Return the (X, Y) coordinate for the center point of the cell that contains the specified text.  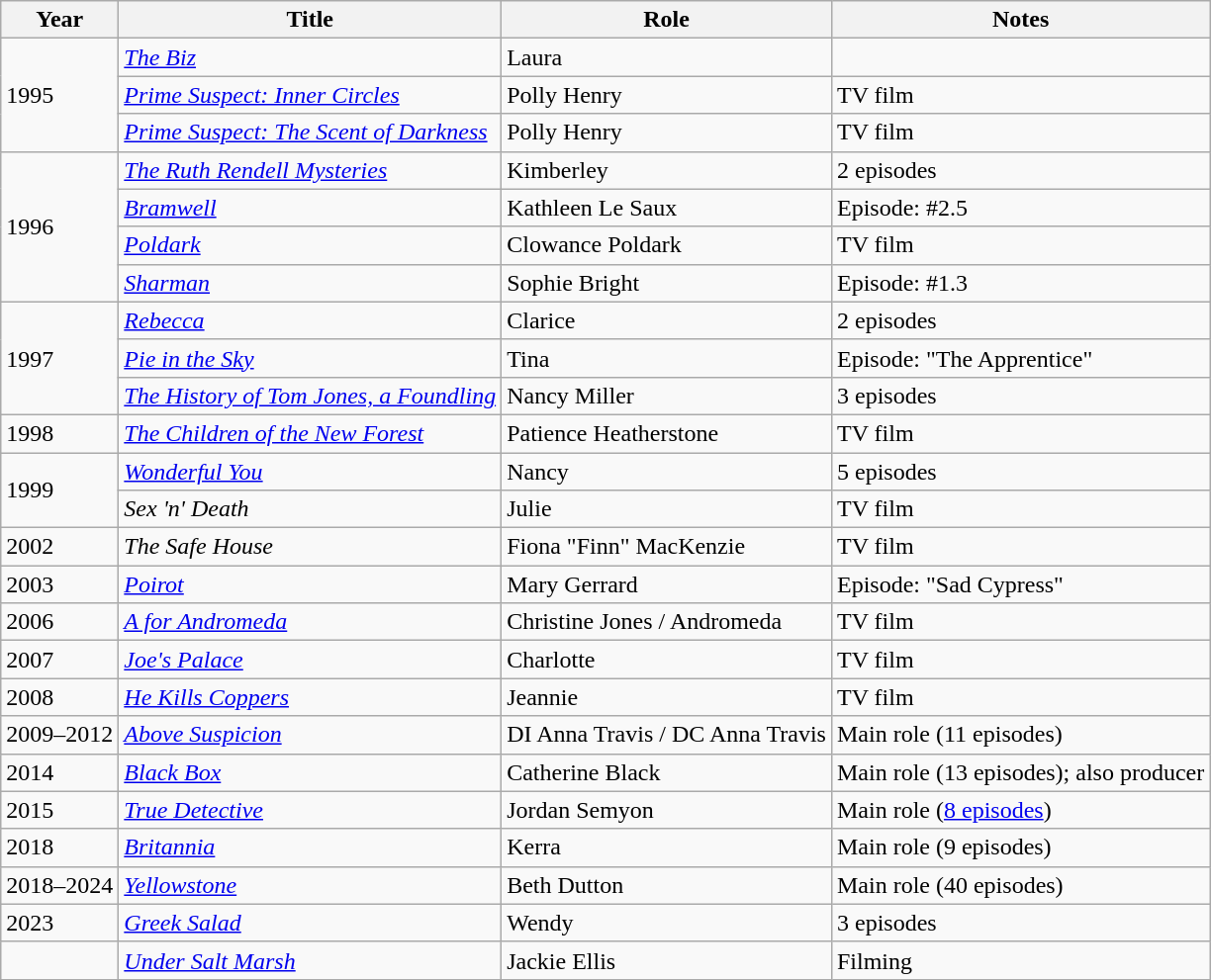
The Children of the New Forest (311, 433)
The History of Tom Jones, a Foundling (311, 396)
Kathleen Le Saux (667, 208)
Sharman (311, 283)
Jeannie (667, 697)
Jordan Semyon (667, 810)
Charlotte (667, 660)
The Biz (311, 57)
Greek Salad (311, 923)
Beth Dutton (667, 885)
Episode: "The Apprentice" (1020, 358)
Episode: #2.5 (1020, 208)
5 episodes (1020, 472)
The Safe House (311, 547)
Year (59, 20)
Laura (667, 57)
Wonderful You (311, 472)
Above Suspicion (311, 735)
2007 (59, 660)
Kerra (667, 847)
2018 (59, 847)
1997 (59, 358)
Main role (13 episodes); also producer (1020, 772)
Nancy Miller (667, 396)
1998 (59, 433)
2009–2012 (59, 735)
Patience Heatherstone (667, 433)
True Detective (311, 810)
Clowance Poldark (667, 245)
Joe's Palace (311, 660)
Role (667, 20)
Prime Suspect: Inner Circles (311, 95)
Poirot (311, 584)
A for Andromeda (311, 622)
Poldark (311, 245)
2003 (59, 584)
Wendy (667, 923)
Black Box (311, 772)
Episode: "Sad Cypress" (1020, 584)
2023 (59, 923)
Britannia (311, 847)
Rebecca (311, 320)
2002 (59, 547)
Sex 'n' Death (311, 509)
Main role (40 episodes) (1020, 885)
Kimberley (667, 170)
Nancy (667, 472)
Main role (9 episodes) (1020, 847)
2014 (59, 772)
DI Anna Travis / DC Anna Travis (667, 735)
Julie (667, 509)
Clarice (667, 320)
2015 (59, 810)
Yellowstone (311, 885)
1999 (59, 490)
1995 (59, 95)
Pie in the Sky (311, 358)
1996 (59, 226)
Episode: #1.3 (1020, 283)
Prime Suspect: The Scent of Darkness (311, 133)
Title (311, 20)
Under Salt Marsh (311, 960)
2008 (59, 697)
Fiona "Finn" MacKenzie (667, 547)
Main role (8 episodes) (1020, 810)
Sophie Bright (667, 283)
Main role (11 episodes) (1020, 735)
Filming (1020, 960)
Jackie Ellis (667, 960)
Notes (1020, 20)
Catherine Black (667, 772)
Mary Gerrard (667, 584)
Tina (667, 358)
2006 (59, 622)
Bramwell (311, 208)
2018–2024 (59, 885)
Christine Jones / Andromeda (667, 622)
The Ruth Rendell Mysteries (311, 170)
He Kills Coppers (311, 697)
